Capture the cell that displays the provided text and extract its (x, y) central coordinate. 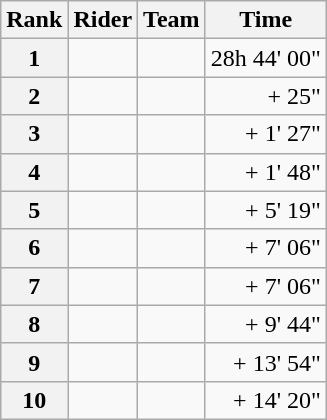
+ 1' 48" (266, 172)
+ 25" (266, 96)
10 (34, 400)
8 (34, 324)
7 (34, 286)
+ 13' 54" (266, 362)
9 (34, 362)
Team (172, 20)
5 (34, 210)
+ 5' 19" (266, 210)
28h 44' 00" (266, 58)
1 (34, 58)
2 (34, 96)
+ 1' 27" (266, 134)
+ 14' 20" (266, 400)
4 (34, 172)
6 (34, 248)
Rank (34, 20)
Rider (103, 20)
3 (34, 134)
Time (266, 20)
+ 9' 44" (266, 324)
